Extract the (X, Y) coordinate from the center of the cell holding the provided text.  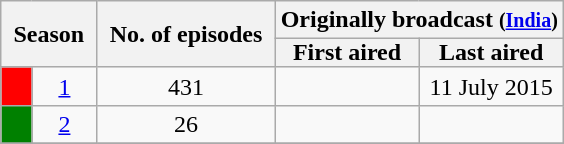
No. of episodes (186, 34)
431 (186, 86)
11 July 2015 (491, 86)
26 (186, 124)
First aired (347, 53)
Originally broadcast (India) (419, 20)
Last aired (491, 53)
Season (49, 34)
2 (64, 124)
1 (64, 86)
